Provide the (x, y) coordinate of the cell's center where the given text is located.  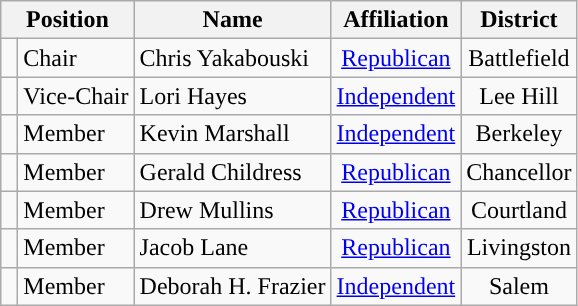
Jacob Lane (232, 248)
Battlefield (519, 58)
Affiliation (396, 20)
Chancellor (519, 172)
Livingston (519, 248)
Salem (519, 286)
Kevin Marshall (232, 134)
Drew Mullins (232, 210)
Chris Yakabouski (232, 58)
Courtland (519, 210)
Lee Hill (519, 96)
District (519, 20)
Position (68, 20)
Chair (76, 58)
Gerald Childress (232, 172)
Name (232, 20)
Vice-Chair (76, 96)
Lori Hayes (232, 96)
Deborah H. Frazier (232, 286)
Berkeley (519, 134)
